Provide the [X, Y] coordinate of the cell's center where the given text is located.  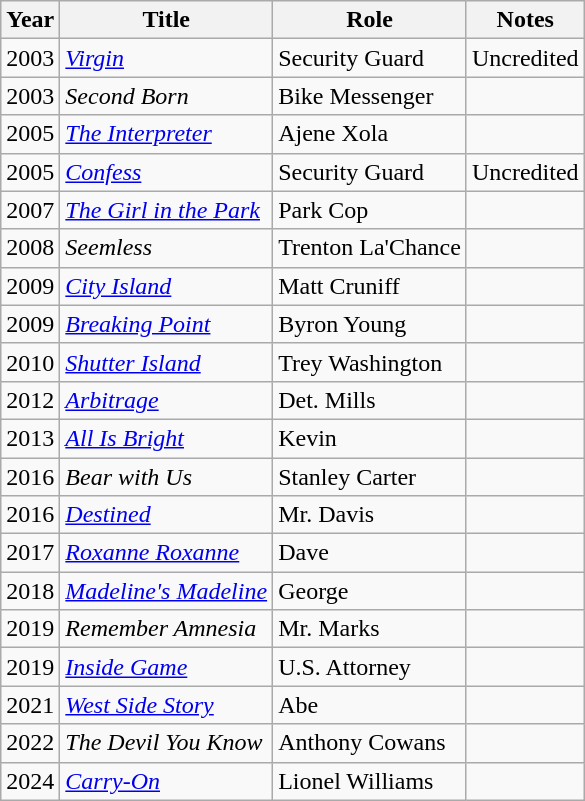
Lionel Williams [370, 781]
The Devil You Know [166, 743]
2021 [30, 705]
Inside Game [166, 667]
Bear with Us [166, 477]
Park Cop [370, 210]
Trey Washington [370, 362]
Destined [166, 515]
Madeline's Madeline [166, 591]
All Is Bright [166, 438]
Year [30, 20]
The Girl in the Park [166, 210]
Second Born [166, 96]
2013 [30, 438]
Ajene Xola [370, 134]
2010 [30, 362]
City Island [166, 286]
Title [166, 20]
Roxanne Roxanne [166, 553]
2007 [30, 210]
2024 [30, 781]
Carry-On [166, 781]
2017 [30, 553]
Bike Messenger [370, 96]
2018 [30, 591]
Arbitrage [166, 400]
West Side Story [166, 705]
Mr. Marks [370, 629]
Matt Cruniff [370, 286]
2022 [30, 743]
Mr. Davis [370, 515]
Breaking Point [166, 324]
Byron Young [370, 324]
Trenton La'Chance [370, 248]
Seemless [166, 248]
Abe [370, 705]
George [370, 591]
2008 [30, 248]
Anthony Cowans [370, 743]
Role [370, 20]
Notes [525, 20]
The Interpreter [166, 134]
U.S. Attorney [370, 667]
Confess [166, 172]
Kevin [370, 438]
Stanley Carter [370, 477]
2012 [30, 400]
Dave [370, 553]
Shutter Island [166, 362]
Remember Amnesia [166, 629]
Virgin [166, 58]
Det. Mills [370, 400]
